Search for the cell housing the specified text and yield its [X, Y] center coordinate. 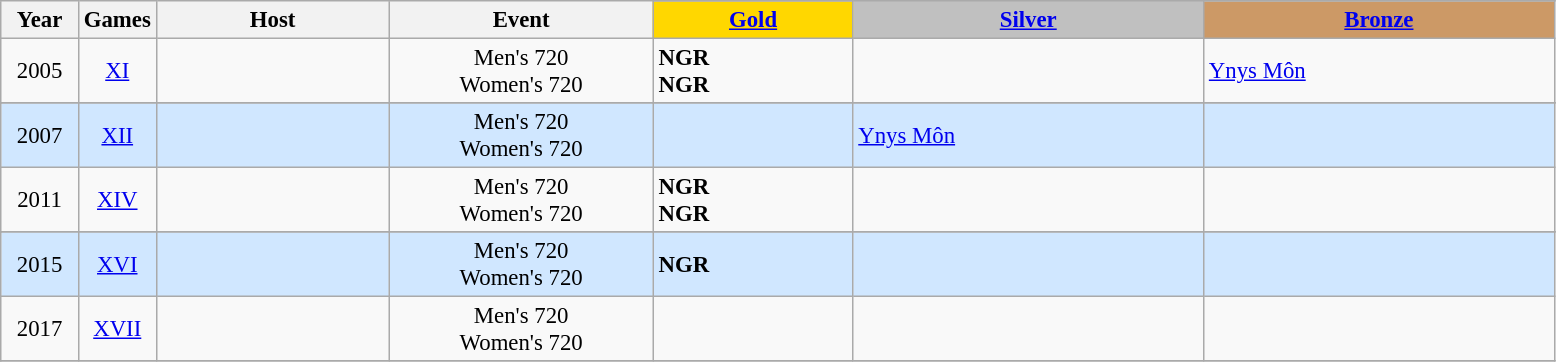
Host [272, 20]
2015 [40, 264]
Games [117, 20]
Bronze [1380, 20]
2011 [40, 200]
Year [40, 20]
2005 [40, 72]
Silver [1028, 20]
XIV [117, 200]
XI [117, 72]
2017 [40, 330]
NGR [753, 264]
Event [521, 20]
Gold [753, 20]
XVII [117, 330]
2007 [40, 136]
XII [117, 136]
XVI [117, 264]
